For the text-containing cell, return its midpoint in (X, Y) coordinate format. 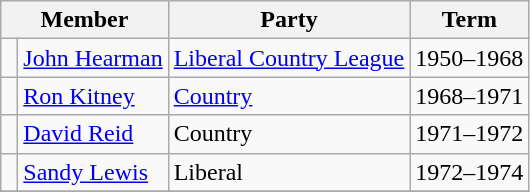
Sandy Lewis (93, 172)
Member (84, 20)
1950–1968 (470, 58)
Term (470, 20)
Ron Kitney (93, 96)
Liberal Country League (289, 58)
David Reid (93, 134)
1968–1971 (470, 96)
Party (289, 20)
John Hearman (93, 58)
1972–1974 (470, 172)
1971–1972 (470, 134)
Liberal (289, 172)
